Pinpoint the cell where the given text exists, returning its [X, Y] midpoint coordinate. 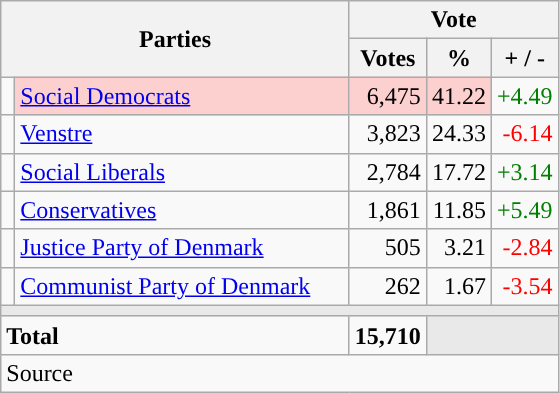
24.33 [458, 134]
Parties [176, 39]
-6.14 [524, 134]
Total [176, 335]
6,475 [388, 96]
262 [388, 286]
+5.49 [524, 210]
-2.84 [524, 248]
Source [280, 373]
Conservatives [182, 210]
Votes [388, 58]
% [458, 58]
17.72 [458, 172]
Communist Party of Denmark [182, 286]
+4.49 [524, 96]
11.85 [458, 210]
505 [388, 248]
+3.14 [524, 172]
Vote [454, 20]
Social Democrats [182, 96]
2,784 [388, 172]
-3.54 [524, 286]
3.21 [458, 248]
1,861 [388, 210]
Venstre [182, 134]
1.67 [458, 286]
Social Liberals [182, 172]
41.22 [458, 96]
15,710 [388, 335]
Justice Party of Denmark [182, 248]
3,823 [388, 134]
+ / - [524, 58]
